Scan for the cell matching the given text and deliver its (x, y) coordinate at center. 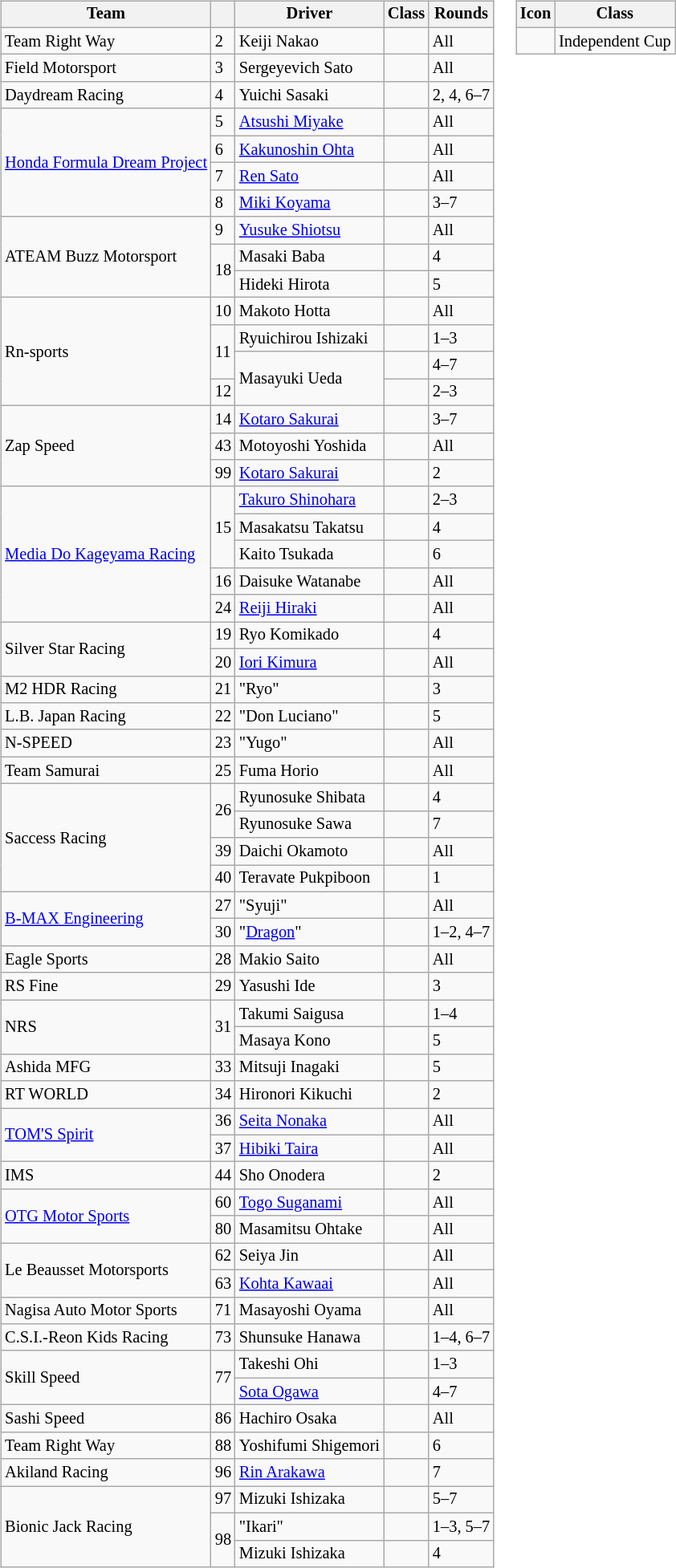
Ryuichirou Ishizaki (310, 339)
Media Do Kageyama Racing (106, 554)
Icon (536, 14)
22 (223, 717)
20 (223, 662)
33 (223, 1067)
NRS (106, 1027)
Daisuke Watanabe (310, 581)
36 (223, 1122)
73 (223, 1338)
Seiya Jin (310, 1257)
39 (223, 851)
"Ikari" (310, 1526)
44 (223, 1176)
77 (223, 1377)
21 (223, 689)
Yusuke Shiotsu (310, 230)
Silver Star Racing (106, 648)
24 (223, 608)
Masakatsu Takatsu (310, 527)
60 (223, 1203)
8 (223, 203)
Yoshifumi Shigemori (310, 1445)
12 (223, 392)
OTG Motor Sports (106, 1217)
43 (223, 446)
RS Fine (106, 986)
23 (223, 743)
Nagisa Auto Motor Sports (106, 1310)
1 (461, 879)
Ren Sato (310, 177)
14 (223, 419)
88 (223, 1445)
1–3, 5–7 (461, 1526)
"Syuji" (310, 905)
Masayoshi Oyama (310, 1310)
Sota Ogawa (310, 1391)
Hironori Kikuchi (310, 1095)
26 (223, 810)
Le Beausset Motorsports (106, 1269)
Takumi Saigusa (310, 1014)
Rin Arakawa (310, 1473)
96 (223, 1473)
1–4, 6–7 (461, 1338)
30 (223, 932)
19 (223, 636)
2, 4, 6–7 (461, 95)
27 (223, 905)
Masamitsu Ohtake (310, 1229)
71 (223, 1310)
Kaito Tsukada (310, 554)
Hibiki Taira (310, 1148)
86 (223, 1419)
Ashida MFG (106, 1067)
5–7 (461, 1500)
Takeshi Ohi (310, 1364)
TOM'S Spirit (106, 1135)
16 (223, 581)
80 (223, 1229)
Team Samurai (106, 770)
"Don Luciano" (310, 717)
Kakunoshin Ohta (310, 149)
Miki Koyama (310, 203)
9 (223, 230)
Independent Cup (615, 41)
Field Motorsport (106, 68)
11 (223, 351)
Hideki Hirota (310, 284)
Rn-sports (106, 351)
Ryo Komikado (310, 636)
Zap Speed (106, 446)
Daichi Okamoto (310, 851)
Masaki Baba (310, 258)
Takuro Shinohara (310, 500)
Team (106, 14)
ATEAM Buzz Motorsport (106, 257)
Daydream Racing (106, 95)
18 (223, 271)
Mitsuji Inagaki (310, 1067)
Shunsuke Hanawa (310, 1338)
Togo Suganami (310, 1203)
Reiji Hiraki (310, 608)
1–2, 4–7 (461, 932)
40 (223, 879)
Eagle Sports (106, 960)
Driver (310, 14)
10 (223, 311)
15 (223, 526)
37 (223, 1148)
Makoto Hotta (310, 311)
L.B. Japan Racing (106, 717)
Seita Nonaka (310, 1122)
"Dragon" (310, 932)
M2 HDR Racing (106, 689)
Motoyoshi Yoshida (310, 446)
Rounds (461, 14)
Sho Onodera (310, 1176)
63 (223, 1283)
25 (223, 770)
Honda Formula Dream Project (106, 162)
28 (223, 960)
Yuichi Sasaki (310, 95)
Atsushi Miyake (310, 122)
"Yugo" (310, 743)
Fuma Horio (310, 770)
Masaya Kono (310, 1041)
RT WORLD (106, 1095)
N-SPEED (106, 743)
Saccess Racing (106, 838)
Yasushi Ide (310, 986)
IMS (106, 1176)
Kohta Kawaai (310, 1283)
31 (223, 1027)
"Ryo" (310, 689)
Skill Speed (106, 1377)
62 (223, 1257)
Sergeyevich Sato (310, 68)
Sashi Speed (106, 1419)
Bionic Jack Racing (106, 1526)
Masayuki Ueda (310, 379)
Akiland Racing (106, 1473)
1–4 (461, 1014)
Teravate Pukpiboon (310, 879)
34 (223, 1095)
99 (223, 473)
Hachiro Osaka (310, 1419)
Makio Saito (310, 960)
97 (223, 1500)
Iori Kimura (310, 662)
C.S.I.-Reon Kids Racing (106, 1338)
Keiji Nakao (310, 41)
29 (223, 986)
Ryunosuke Sawa (310, 824)
B-MAX Engineering (106, 918)
98 (223, 1539)
Ryunosuke Shibata (310, 798)
